Detect which cell encompasses the target text, then output its (x, y) center coordinate. 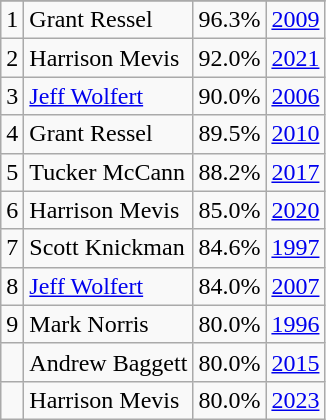
8 (12, 286)
1997 (296, 248)
84.6% (230, 248)
9 (12, 324)
1 (12, 20)
2015 (296, 362)
2023 (296, 400)
Mark Norris (108, 324)
89.5% (230, 134)
2021 (296, 58)
Tucker McCann (108, 172)
3 (12, 96)
1996 (296, 324)
84.0% (230, 286)
90.0% (230, 96)
85.0% (230, 210)
4 (12, 134)
Scott Knickman (108, 248)
2 (12, 58)
2010 (296, 134)
2017 (296, 172)
2020 (296, 210)
Andrew Baggett (108, 362)
6 (12, 210)
96.3% (230, 20)
88.2% (230, 172)
2009 (296, 20)
5 (12, 172)
2007 (296, 286)
7 (12, 248)
2006 (296, 96)
92.0% (230, 58)
